Detect which cell encompasses the target text, then output its [X, Y] center coordinate. 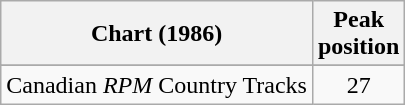
Chart (1986) [157, 34]
27 [358, 85]
Canadian RPM Country Tracks [157, 85]
Peakposition [358, 34]
